Find where the given text appears and provide that cell's center as (X, Y) coordinate. 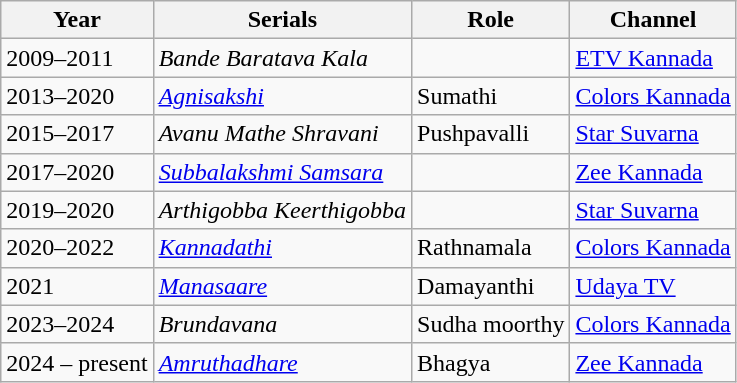
ETV Kannada (653, 58)
Sudha moorthy (491, 324)
2009–2011 (77, 58)
Role (491, 20)
Amruthadhare (282, 362)
Udaya TV (653, 286)
Bande Baratava Kala (282, 58)
2021 (77, 286)
Brundavana (282, 324)
Channel (653, 20)
2019–2020 (77, 210)
2013–2020 (77, 96)
Rathnamala (491, 248)
2023–2024 (77, 324)
Manasaare (282, 286)
2017–2020 (77, 172)
Bhagya (491, 362)
Agnisakshi (282, 96)
Subbalakshmi Samsara (282, 172)
2015–2017 (77, 134)
Avanu Mathe Shravani (282, 134)
Damayanthi (491, 286)
Serials (282, 20)
Pushpavalli (491, 134)
Arthigobba Keerthigobba (282, 210)
2024 – present (77, 362)
Sumathi (491, 96)
Kannadathi (282, 248)
Year (77, 20)
2020–2022 (77, 248)
